Provide the (x, y) coordinate of the cell's center where the given text is located.  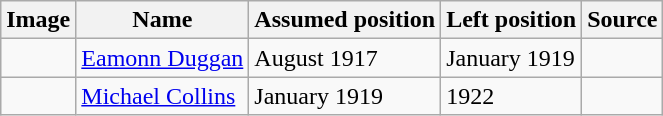
Image (38, 20)
Assumed position (345, 20)
Michael Collins (162, 96)
Name (162, 20)
Eamonn Duggan (162, 58)
August 1917 (345, 58)
Left position (512, 20)
1922 (512, 96)
Source (622, 20)
